Search for the cell housing the specified text and yield its [x, y] center coordinate. 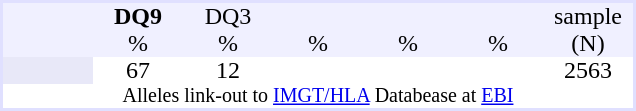
DQ3 [228, 16]
sample [588, 16]
Alleles link-out to IMGT/HLA Databease at EBI [318, 96]
2563 [588, 70]
(N) [588, 44]
DQ9 [138, 16]
12 [228, 70]
67 [138, 70]
